Provide the (x, y) coordinate of the cell's center where the given text is located.  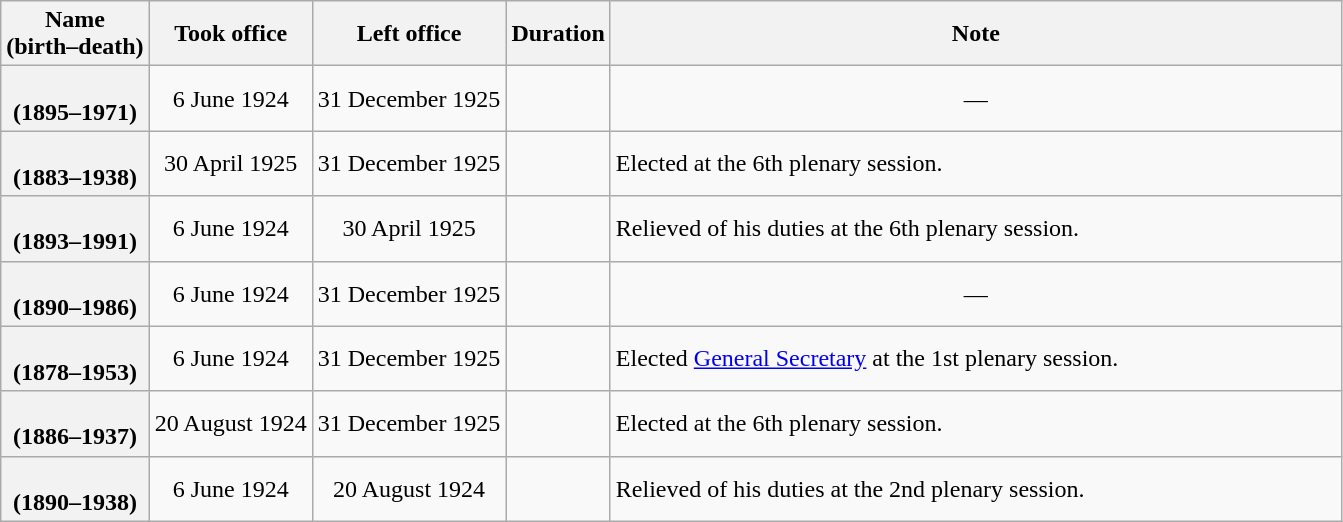
(1890–1986) (75, 294)
Relieved of his duties at the 6th plenary session. (976, 228)
(1883–1938) (75, 164)
Left office (409, 34)
Name(birth–death) (75, 34)
Note (976, 34)
Relieved of his duties at the 2nd plenary session. (976, 488)
Took office (230, 34)
(1895–1971) (75, 98)
(1890–1938) (75, 488)
(1893–1991) (75, 228)
Duration (558, 34)
(1886–1937) (75, 424)
(1878–1953) (75, 358)
Elected General Secretary at the 1st plenary session. (976, 358)
